From the cell containing the given text, extract its center point as (X, Y) coordinate. 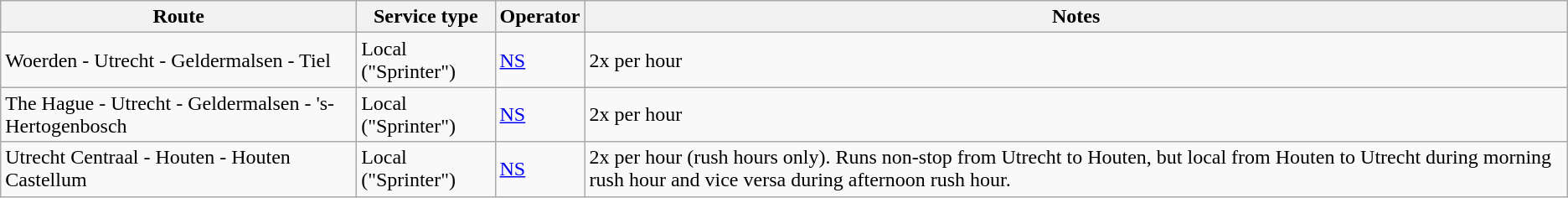
Operator (539, 17)
Notes (1075, 17)
Woerden - Utrecht - Geldermalsen - Tiel (179, 60)
Service type (426, 17)
Route (179, 17)
Utrecht Centraal - Houten - Houten Castellum (179, 169)
The Hague - Utrecht - Geldermalsen - 's-Hertogenbosch (179, 114)
